Output the (x, y) coordinate of the center of the cell containing the given text.  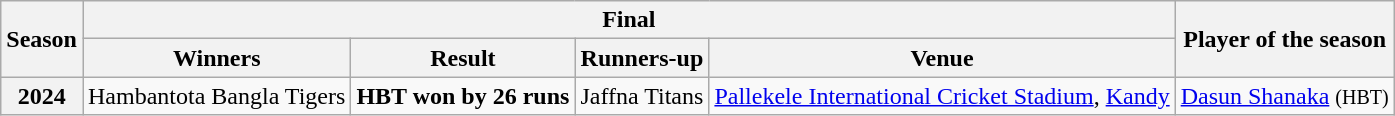
Jaffna Titans (642, 96)
2024 (42, 96)
Hambantota Bangla Tigers (216, 96)
Season (42, 39)
Runners-up (642, 58)
Dasun Shanaka (HBT) (1284, 96)
Result (463, 58)
HBT won by 26 runs (463, 96)
Final (628, 20)
Pallekele International Cricket Stadium, Kandy (942, 96)
Player of the season (1284, 39)
Venue (942, 58)
Winners (216, 58)
